Capture the cell that displays the provided text and extract its (X, Y) central coordinate. 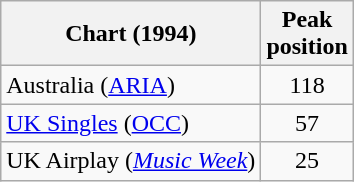
57 (307, 123)
UK Singles (OCC) (131, 123)
Australia (ARIA) (131, 85)
118 (307, 85)
25 (307, 161)
UK Airplay (Music Week) (131, 161)
Chart (1994) (131, 34)
Peakposition (307, 34)
